Capture the cell that displays the provided text and extract its (X, Y) central coordinate. 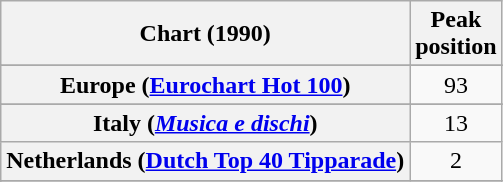
Chart (1990) (206, 34)
2 (456, 161)
Europe (Eurochart Hot 100) (206, 85)
Italy (Musica e dischi) (206, 123)
Peakposition (456, 34)
13 (456, 123)
Netherlands (Dutch Top 40 Tipparade) (206, 161)
93 (456, 85)
